Locate the cell with the specified text and output its (X, Y) center coordinate. 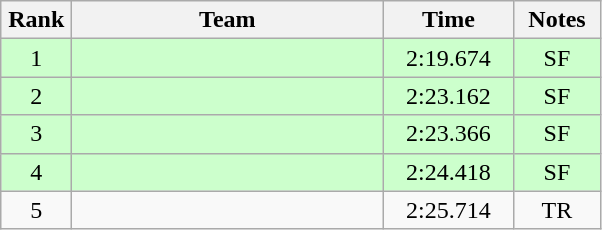
4 (36, 172)
Team (228, 20)
2:19.674 (448, 58)
Time (448, 20)
TR (557, 210)
Rank (36, 20)
2 (36, 96)
5 (36, 210)
2:23.366 (448, 134)
2:23.162 (448, 96)
2:25.714 (448, 210)
2:24.418 (448, 172)
3 (36, 134)
Notes (557, 20)
1 (36, 58)
